Identify which cell holds the provided text, then report its (X, Y) central coordinate. 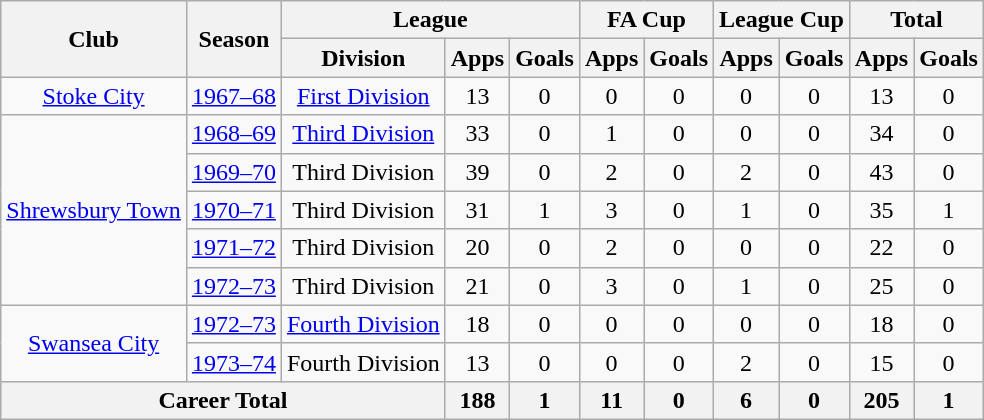
20 (477, 248)
31 (477, 210)
6 (746, 400)
15 (881, 362)
1967–68 (234, 96)
1968–69 (234, 134)
Season (234, 39)
League (430, 20)
FA Cup (646, 20)
Club (94, 39)
43 (881, 172)
Shrewsbury Town (94, 210)
Division (363, 58)
First Division (363, 96)
188 (477, 400)
1971–72 (234, 248)
205 (881, 400)
39 (477, 172)
25 (881, 286)
Stoke City (94, 96)
1970–71 (234, 210)
11 (611, 400)
League Cup (782, 20)
21 (477, 286)
Swansea City (94, 343)
Total (916, 20)
33 (477, 134)
1969–70 (234, 172)
34 (881, 134)
35 (881, 210)
Career Total (223, 400)
22 (881, 248)
1973–74 (234, 362)
